Identify which cell holds the provided text, then report its [x, y] central coordinate. 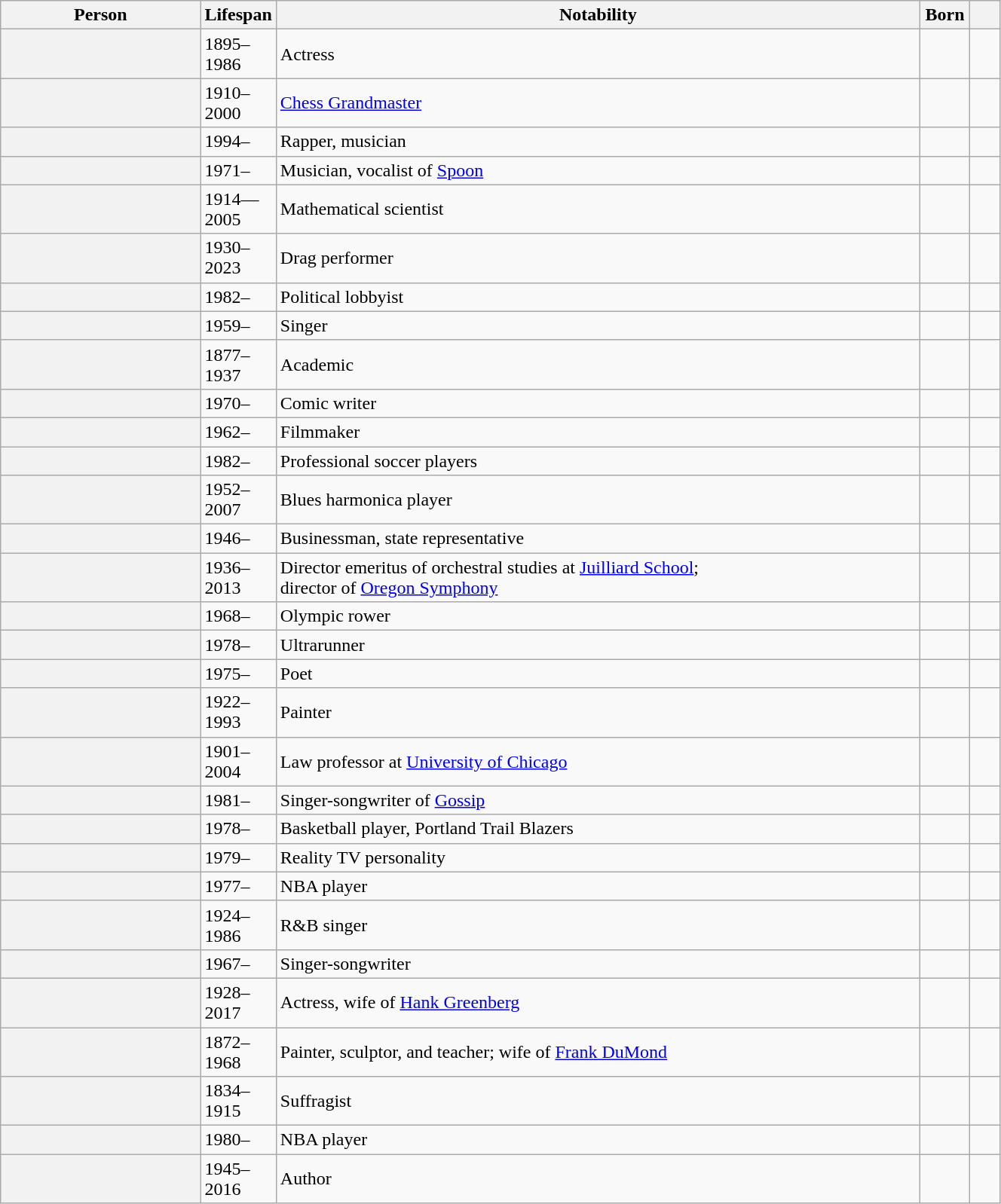
1945–2016 [238, 1178]
Painter, sculptor, and teacher; wife of Frank DuMond [598, 1052]
Filmmaker [598, 432]
1895–1986 [238, 54]
1968– [238, 616]
Law professor at University of Chicago [598, 761]
Comic writer [598, 403]
1975– [238, 674]
Musician, vocalist of Spoon [598, 170]
Academic [598, 365]
Olympic rower [598, 616]
1872–1968 [238, 1052]
Actress [598, 54]
1924–1986 [238, 925]
Businessman, state representative [598, 539]
Lifespan [238, 15]
Ultrarunner [598, 645]
Professional soccer players [598, 460]
1959– [238, 325]
Singer [598, 325]
Chess Grandmaster [598, 102]
1971– [238, 170]
1967– [238, 964]
1930–2023 [238, 258]
1952–2007 [238, 500]
Singer-songwriter [598, 964]
Political lobbyist [598, 297]
Person [101, 15]
1994– [238, 142]
1877–1937 [238, 365]
Mathematical scientist [598, 209]
Drag performer [598, 258]
1914—2005 [238, 209]
Notability [598, 15]
Poet [598, 674]
Author [598, 1178]
1910–2000 [238, 102]
Actress, wife of Hank Greenberg [598, 1002]
Born [944, 15]
1946– [238, 539]
Reality TV personality [598, 857]
1962– [238, 432]
Singer-songwriter of Gossip [598, 800]
1928–2017 [238, 1002]
1979– [238, 857]
Basketball player, Portland Trail Blazers [598, 829]
1922–1993 [238, 713]
1981– [238, 800]
1936–2013 [238, 577]
1970– [238, 403]
1834–1915 [238, 1102]
R&B singer [598, 925]
1901–2004 [238, 761]
1977– [238, 886]
Blues harmonica player [598, 500]
1980– [238, 1140]
Painter [598, 713]
Rapper, musician [598, 142]
Director emeritus of orchestral studies at Juilliard School; director of Oregon Symphony [598, 577]
Suffragist [598, 1102]
